Detect which cell encompasses the target text, then output its (x, y) center coordinate. 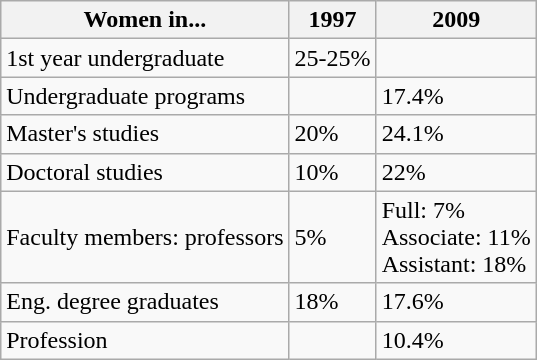
1997 (332, 20)
Doctoral studies (145, 172)
Eng. degree graduates (145, 302)
Women in... (145, 20)
18% (332, 302)
17.6% (456, 302)
Profession (145, 340)
24.1% (456, 134)
Undergraduate programs (145, 96)
22% (456, 172)
5% (332, 237)
Faculty members: professors (145, 237)
10.4% (456, 340)
2009 (456, 20)
1st year undergraduate (145, 58)
Master's studies (145, 134)
25-25% (332, 58)
17.4% (456, 96)
20% (332, 134)
10% (332, 172)
Full: 7% Associate: 11% Assistant: 18% (456, 237)
